Find where the given text appears and provide that cell's center as [x, y] coordinate. 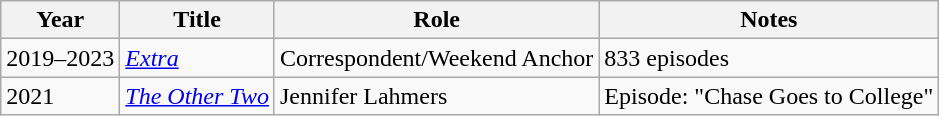
Correspondent/Weekend Anchor [436, 58]
2021 [60, 96]
Episode: "Chase Goes to College" [769, 96]
Notes [769, 20]
2019–2023 [60, 58]
833 episodes [769, 58]
Title [198, 20]
Extra [198, 58]
The Other Two [198, 96]
Year [60, 20]
Jennifer Lahmers [436, 96]
Role [436, 20]
